Capture the cell that displays the provided text and extract its (x, y) central coordinate. 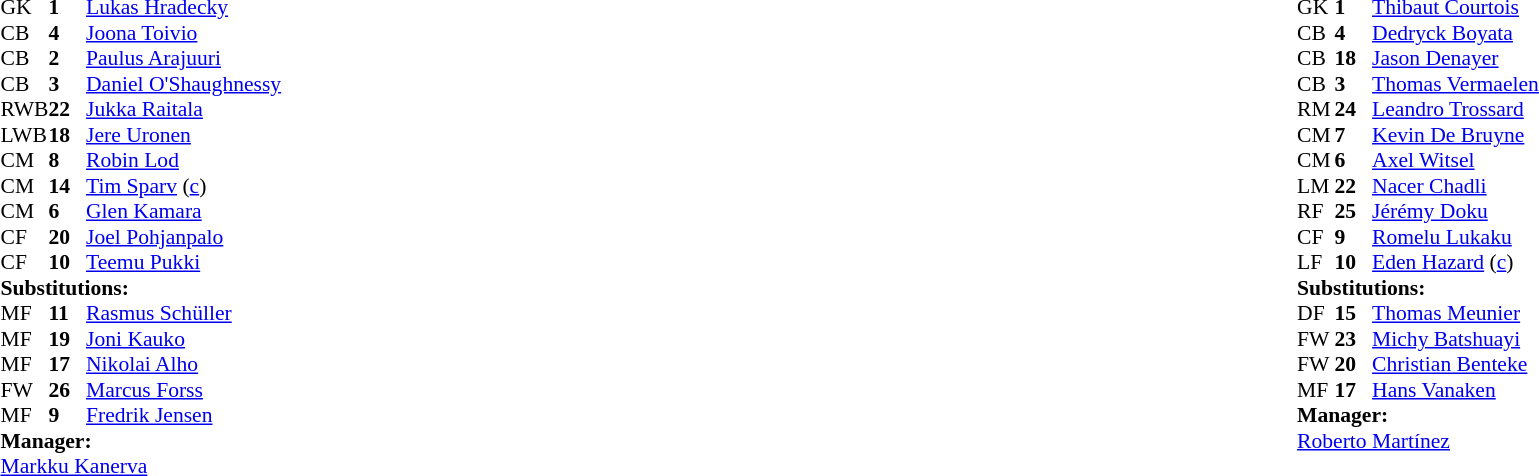
Joni Kauko (184, 339)
RF (1316, 211)
Eden Hazard (c) (1456, 263)
Robin Lod (184, 161)
Axel Witsel (1456, 161)
LWB (24, 135)
Joona Toivio (184, 33)
DF (1316, 313)
Paulus Arajuuri (184, 59)
Fredrik Jensen (184, 415)
Jason Denayer (1456, 59)
Roberto Martínez (1418, 441)
Michy Batshuayi (1456, 339)
26 (67, 390)
15 (1354, 313)
Kevin De Bruyne (1456, 135)
LF (1316, 263)
24 (1354, 109)
Dedryck Boyata (1456, 33)
Rasmus Schüller (184, 313)
Nacer Chadli (1456, 186)
Glen Kamara (184, 211)
Hans Vanaken (1456, 390)
Marcus Forss (184, 390)
Romelu Lukaku (1456, 237)
RM (1316, 109)
Christian Benteke (1456, 365)
Thomas Meunier (1456, 313)
8 (67, 161)
Thomas Vermaelen (1456, 84)
19 (67, 339)
Daniel O'Shaughnessy (184, 84)
Jukka Raitala (184, 109)
25 (1354, 211)
23 (1354, 339)
LM (1316, 186)
Leandro Trossard (1456, 109)
14 (67, 186)
2 (67, 59)
Jérémy Doku (1456, 211)
Jere Uronen (184, 135)
Tim Sparv (c) (184, 186)
Nikolai Alho (184, 365)
Joel Pohjanpalo (184, 237)
Teemu Pukki (184, 263)
RWB (24, 109)
11 (67, 313)
7 (1354, 135)
